Search for the cell housing the specified text and yield its (x, y) center coordinate. 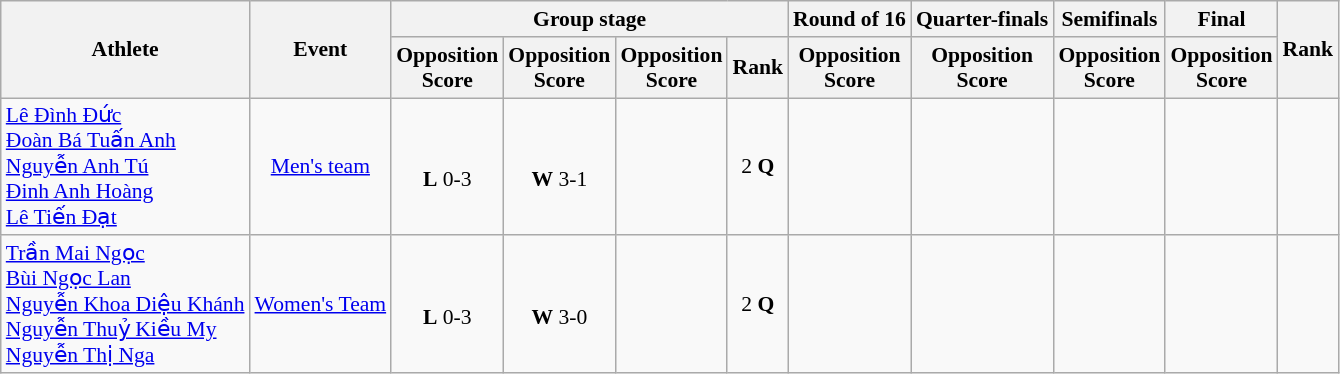
Quarter-finals (982, 19)
Men's team (321, 167)
Trần Mai NgọcBùi Ngọc LanNguyễn Khoa Diệu KhánhNguyễn Thuỷ Kiều MyNguyễn Thị Nga (126, 305)
Event (321, 50)
Final (1221, 19)
Group stage (590, 19)
Semifinals (1109, 19)
Round of 16 (850, 19)
Women's Team (321, 305)
W 3-1 (559, 167)
Athlete (126, 50)
W 3-0 (559, 305)
Lê Đình ĐứcĐoàn Bá Tuấn AnhNguyễn Anh TúĐinh Anh HoàngLê Tiến Đạt (126, 167)
